Output the [x, y] coordinate of the center of the cell containing the given text.  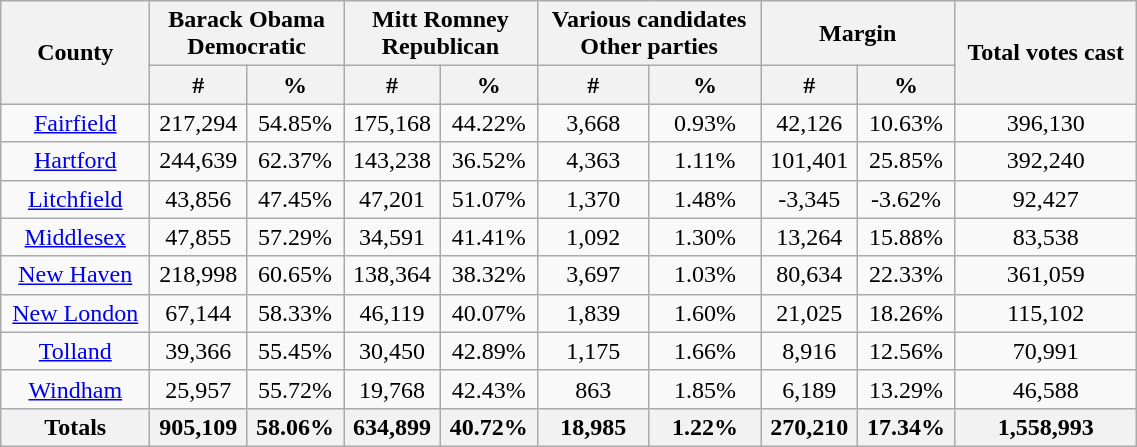
1.22% [705, 427]
1,839 [593, 313]
41.41% [488, 237]
55.72% [296, 389]
218,998 [198, 275]
47,201 [392, 199]
396,130 [1046, 123]
36.52% [488, 161]
60.65% [296, 275]
138,364 [392, 275]
15.88% [906, 237]
8,916 [810, 351]
62.37% [296, 161]
County [76, 52]
175,168 [392, 123]
40.72% [488, 427]
1.03% [705, 275]
392,240 [1046, 161]
70,991 [1046, 351]
217,294 [198, 123]
634,899 [392, 427]
Tolland [76, 351]
0.93% [705, 123]
Fairfield [76, 123]
43,856 [198, 199]
863 [593, 389]
1.60% [705, 313]
19,768 [392, 389]
-3,345 [810, 199]
51.07% [488, 199]
46,119 [392, 313]
10.63% [906, 123]
905,109 [198, 427]
44.22% [488, 123]
30,450 [392, 351]
Litchfield [76, 199]
46,588 [1046, 389]
13.29% [906, 389]
57.29% [296, 237]
58.33% [296, 313]
3,668 [593, 123]
Hartford [76, 161]
3,697 [593, 275]
1,175 [593, 351]
1.48% [705, 199]
New Haven [76, 275]
361,059 [1046, 275]
1.11% [705, 161]
47.45% [296, 199]
55.45% [296, 351]
115,102 [1046, 313]
Barack ObamaDemocratic [247, 34]
1,370 [593, 199]
1,092 [593, 237]
101,401 [810, 161]
1.66% [705, 351]
83,538 [1046, 237]
1.85% [705, 389]
13,264 [810, 237]
18.26% [906, 313]
25.85% [906, 161]
42.89% [488, 351]
38.32% [488, 275]
25,957 [198, 389]
New London [76, 313]
67,144 [198, 313]
1,558,993 [1046, 427]
Windham [76, 389]
270,210 [810, 427]
42.43% [488, 389]
18,985 [593, 427]
40.07% [488, 313]
22.33% [906, 275]
Totals [76, 427]
17.34% [906, 427]
54.85% [296, 123]
143,238 [392, 161]
1.30% [705, 237]
42,126 [810, 123]
Total votes cast [1046, 52]
Various candidatesOther parties [649, 34]
80,634 [810, 275]
4,363 [593, 161]
244,639 [198, 161]
6,189 [810, 389]
92,427 [1046, 199]
Margin [858, 34]
Middlesex [76, 237]
12.56% [906, 351]
Mitt RomneyRepublican [441, 34]
47,855 [198, 237]
-3.62% [906, 199]
21,025 [810, 313]
39,366 [198, 351]
34,591 [392, 237]
58.06% [296, 427]
